Locate the cell with the specified text and output its [X, Y] center coordinate. 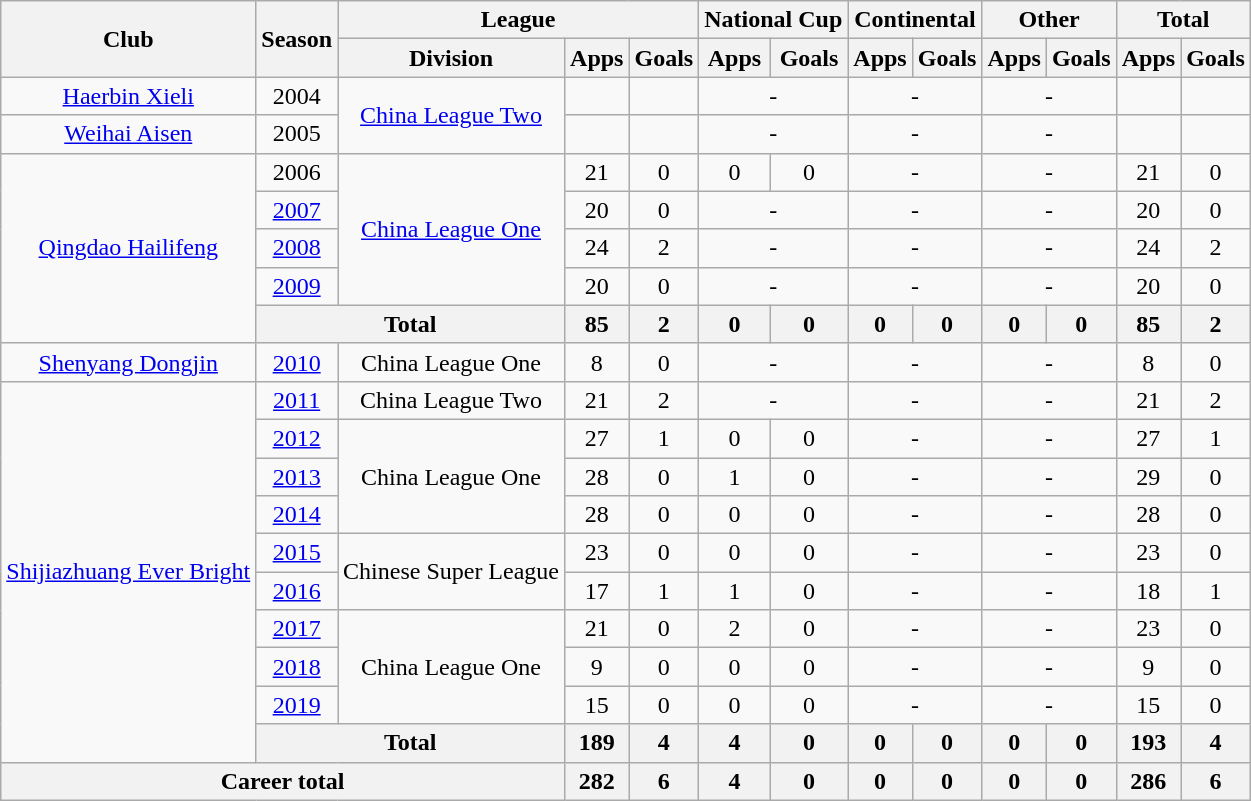
2012 [297, 438]
National Cup [774, 20]
282 [597, 781]
2013 [297, 477]
Career total [283, 781]
2005 [297, 134]
2004 [297, 96]
18 [1148, 591]
Haerbin Xieli [128, 96]
Chinese Super League [452, 572]
2016 [297, 591]
2008 [297, 248]
2014 [297, 515]
17 [597, 591]
2009 [297, 286]
Weihai Aisen [128, 134]
Other [1049, 20]
193 [1148, 743]
286 [1148, 781]
2006 [297, 172]
2019 [297, 705]
2011 [297, 400]
Season [297, 39]
Club [128, 39]
2018 [297, 667]
Shenyang Dongjin [128, 362]
Qingdao Hailifeng [128, 248]
2015 [297, 553]
Continental [915, 20]
League [518, 20]
2017 [297, 629]
Division [452, 58]
Shijiazhuang Ever Bright [128, 572]
189 [597, 743]
2007 [297, 210]
2010 [297, 362]
29 [1148, 477]
